Determine the [X, Y] coordinate at the center of the cell enclosing the given text.  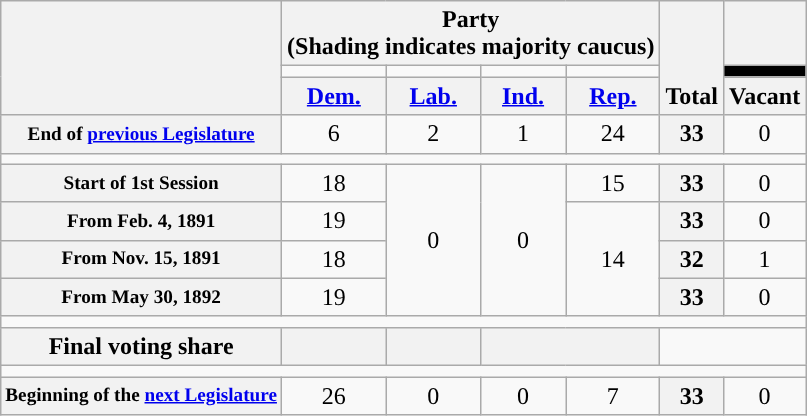
15 [613, 183]
32 [692, 259]
Rep. [613, 96]
Dem. [334, 96]
26 [334, 395]
6 [334, 134]
24 [613, 134]
Lab. [433, 96]
Final voting share [142, 346]
From Nov. 15, 1891 [142, 259]
From May 30, 1892 [142, 297]
From Feb. 4, 1891 [142, 221]
Start of 1st Session [142, 183]
2 [433, 134]
14 [613, 259]
Vacant [764, 96]
Party (Shading indicates majority caucus) [471, 34]
Beginning of the next Legislature [142, 395]
Ind. [523, 96]
7 [613, 395]
End of previous Legislature [142, 134]
Total [692, 58]
